Return [x, y] of the center of cell containing provided text 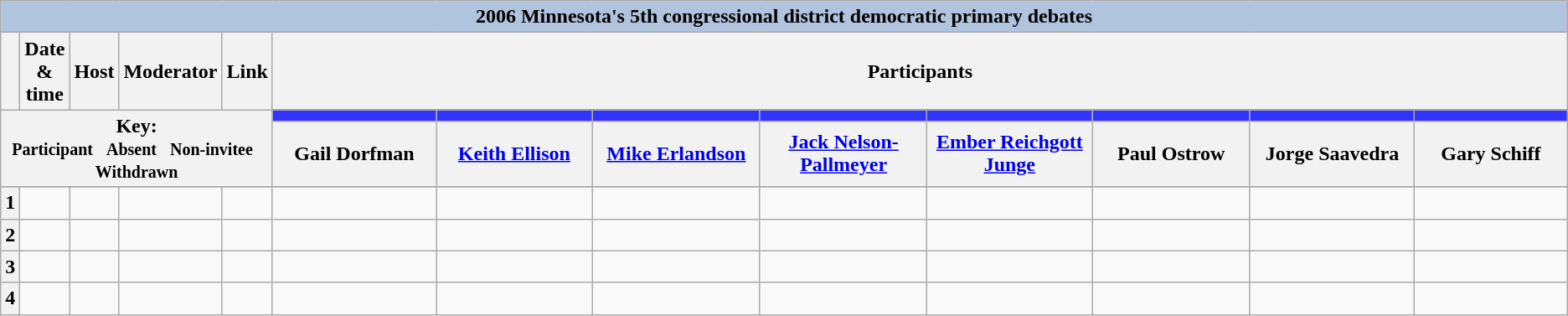
Moderator [171, 71]
Link [247, 71]
Key: Participant Absent Non-invitee Withdrawn [137, 148]
Paul Ostrow [1171, 154]
Participants [920, 71]
Date & time [45, 71]
Gary Schiff [1491, 154]
2 [10, 235]
4 [10, 298]
3 [10, 267]
Gail Dorfman [353, 154]
2006 Minnesota's 5th congressional district democratic primary debates [784, 17]
1 [10, 203]
Mike Erlandson [676, 154]
Jorge Saavedra [1332, 154]
Host [94, 71]
Jack Nelson-Pallmeyer [843, 154]
Ember Reichgott Junge [1010, 154]
Keith Ellison [514, 154]
